Scan for the cell matching the given text and deliver its [X, Y] coordinate at center. 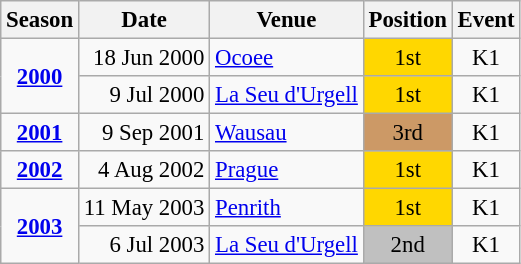
2002 [40, 170]
6 Jul 2003 [144, 245]
Ocoee [286, 58]
9 Jul 2000 [144, 95]
Date [144, 20]
Event [486, 20]
3rd [408, 133]
11 May 2003 [144, 208]
Venue [286, 20]
Wausau [286, 133]
2000 [40, 76]
2001 [40, 133]
9 Sep 2001 [144, 133]
Position [408, 20]
2nd [408, 245]
Season [40, 20]
2003 [40, 226]
Prague [286, 170]
18 Jun 2000 [144, 58]
Penrith [286, 208]
4 Aug 2002 [144, 170]
